From the cell containing the given text, extract its center point as (x, y) coordinate. 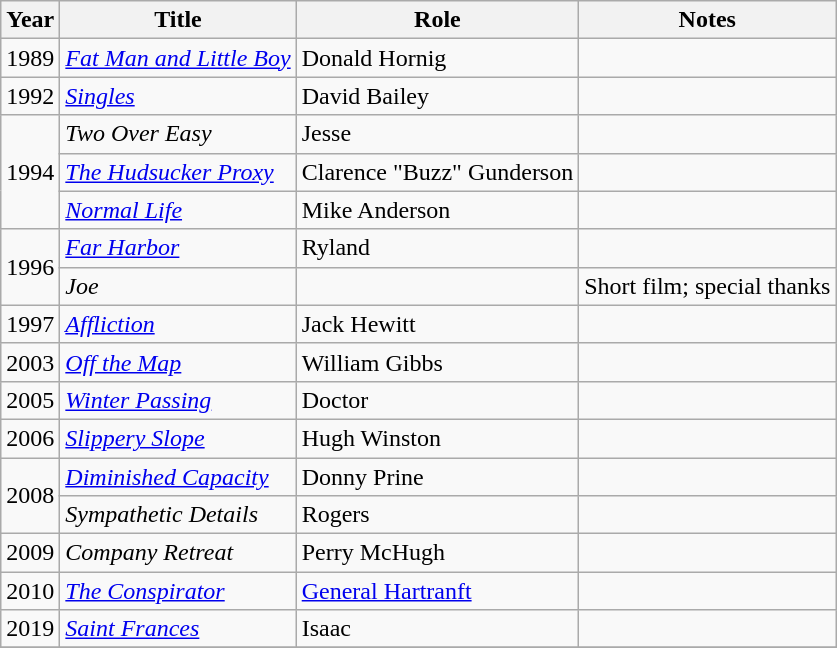
Notes (708, 20)
Year (30, 20)
2006 (30, 438)
2005 (30, 400)
1992 (30, 96)
Mike Anderson (438, 210)
2019 (30, 629)
Isaac (438, 629)
Donald Hornig (438, 58)
Saint Frances (178, 629)
Jesse (438, 134)
1989 (30, 58)
2008 (30, 496)
Joe (178, 286)
Diminished Capacity (178, 477)
Ryland (438, 248)
Doctor (438, 400)
Clarence "Buzz" Gunderson (438, 172)
Perry McHugh (438, 553)
Fat Man and Little Boy (178, 58)
Donny Prine (438, 477)
The Hudsucker Proxy (178, 172)
Two Over Easy (178, 134)
1996 (30, 267)
Hugh Winston (438, 438)
Affliction (178, 324)
Company Retreat (178, 553)
Winter Passing (178, 400)
Short film; special thanks (708, 286)
Singles (178, 96)
Far Harbor (178, 248)
Slippery Slope (178, 438)
Normal Life (178, 210)
The Conspirator (178, 591)
Off the Map (178, 362)
William Gibbs (438, 362)
Sympathetic Details (178, 515)
Title (178, 20)
David Bailey (438, 96)
1997 (30, 324)
General Hartranft (438, 591)
Rogers (438, 515)
2003 (30, 362)
2010 (30, 591)
1994 (30, 172)
Role (438, 20)
2009 (30, 553)
Jack Hewitt (438, 324)
